Capture the cell that displays the provided text and extract its [x, y] central coordinate. 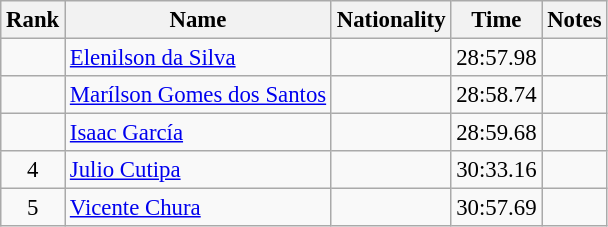
Julio Cutipa [198, 170]
28:59.68 [496, 133]
Time [496, 20]
Rank [33, 20]
Name [198, 20]
28:57.98 [496, 58]
30:33.16 [496, 170]
Elenilson da Silva [198, 58]
28:58.74 [496, 95]
4 [33, 170]
Isaac García [198, 133]
30:57.69 [496, 208]
5 [33, 208]
Vicente Chura [198, 208]
Marílson Gomes dos Santos [198, 95]
Nationality [390, 20]
Notes [574, 20]
